Return [x, y] of the center of cell containing provided text 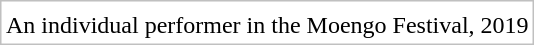
An individual performer in the Moengo Festival, 2019 [267, 25]
